Search for the cell housing the specified text and yield its [X, Y] center coordinate. 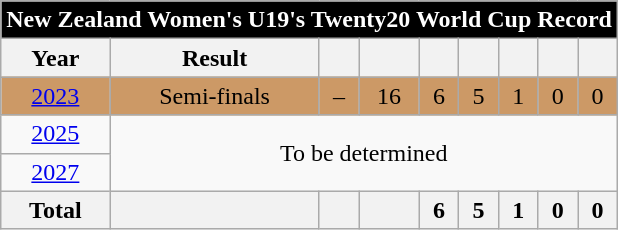
New Zealand Women's U19's Twenty20 World Cup Record [310, 20]
2023 [56, 96]
2025 [56, 134]
2027 [56, 172]
To be determined [364, 153]
– [339, 96]
16 [389, 96]
Result [214, 58]
Total [56, 210]
Semi-finals [214, 96]
Year [56, 58]
